Locate the cell with the specified text and output its [x, y] center coordinate. 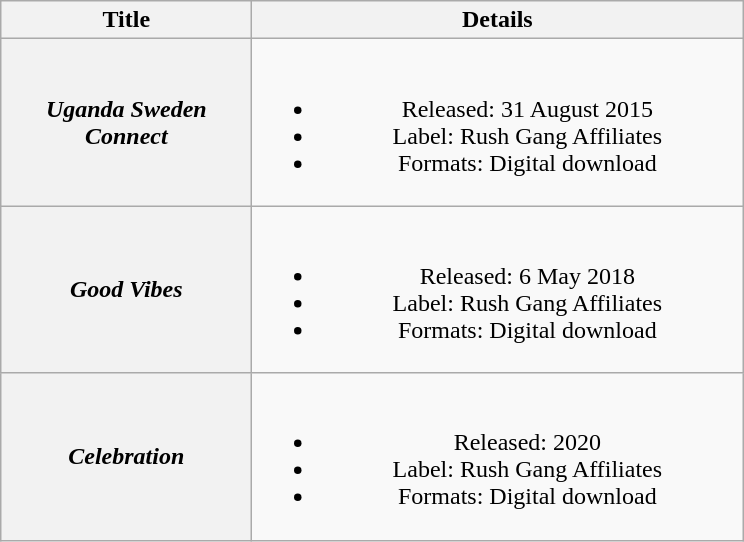
Title [126, 20]
Celebration [126, 456]
Details [498, 20]
Released: 31 August 2015Label: Rush Gang AffiliatesFormats: Digital download [498, 122]
Released: 2020Label: Rush Gang AffiliatesFormats: Digital download [498, 456]
Uganda Sweden Connect [126, 122]
Released: 6 May 2018Label: Rush Gang AffiliatesFormats: Digital download [498, 290]
Good Vibes [126, 290]
